For the text-containing cell, return its midpoint in [x, y] coordinate format. 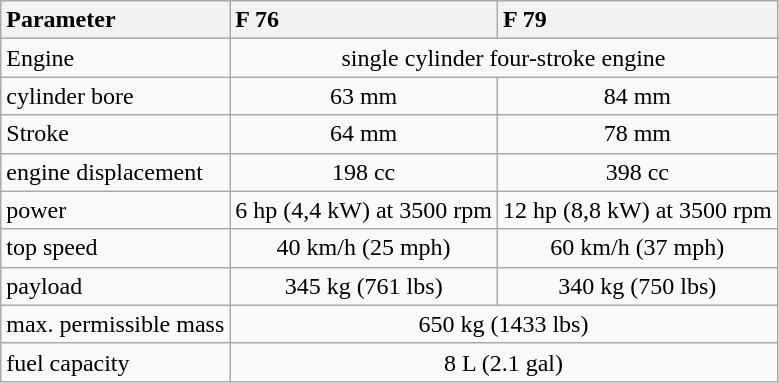
78 mm [637, 134]
engine displacement [116, 172]
payload [116, 286]
Engine [116, 58]
6 hp (4,4 kW) at 3500 rpm [364, 210]
single cylinder four-stroke engine [504, 58]
12 hp (8,8 kW) at 3500 rpm [637, 210]
Parameter [116, 20]
650 kg (1433 lbs) [504, 324]
345 kg (761 lbs) [364, 286]
cylinder bore [116, 96]
F 79 [637, 20]
top speed [116, 248]
60 km/h (37 mph) [637, 248]
64 mm [364, 134]
340 kg (750 lbs) [637, 286]
F 76 [364, 20]
198 cc [364, 172]
power [116, 210]
8 L (2.1 gal) [504, 362]
40 km/h (25 mph) [364, 248]
84 mm [637, 96]
max. permissible mass [116, 324]
398 cc [637, 172]
fuel capacity [116, 362]
63 mm [364, 96]
Stroke [116, 134]
